Identify which cell holds the provided text, then report its (X, Y) central coordinate. 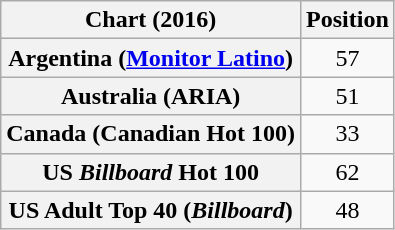
Position (348, 20)
33 (348, 134)
US Adult Top 40 (Billboard) (151, 210)
57 (348, 58)
51 (348, 96)
Argentina (Monitor Latino) (151, 58)
US Billboard Hot 100 (151, 172)
Australia (ARIA) (151, 96)
48 (348, 210)
Canada (Canadian Hot 100) (151, 134)
Chart (2016) (151, 20)
62 (348, 172)
